Pinpoint the cell where the given text exists, returning its [X, Y] midpoint coordinate. 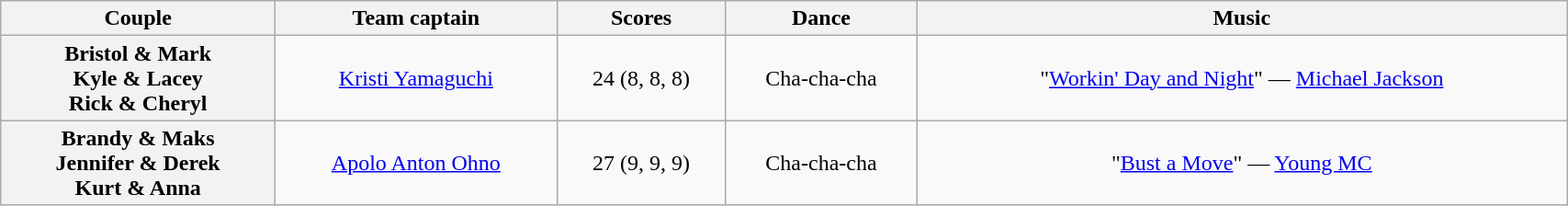
Music [1242, 18]
Bristol & MarkKyle & LaceyRick & Cheryl [138, 78]
Couple [138, 18]
"Bust a Move" — Young MC [1242, 163]
Kristi Yamaguchi [417, 78]
Brandy & MaksJennifer & DerekKurt & Anna [138, 163]
Scores [641, 18]
Apolo Anton Ohno [417, 163]
"Workin' Day and Night" — Michael Jackson [1242, 78]
Dance [821, 18]
27 (9, 9, 9) [641, 163]
Team captain [417, 18]
24 (8, 8, 8) [641, 78]
